Provide the (x, y) coordinate of the cell's center where the given text is located.  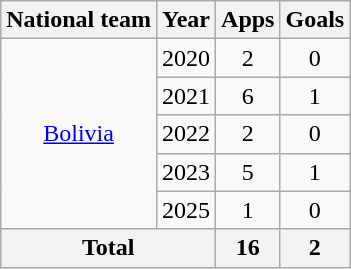
6 (248, 96)
Year (186, 20)
2022 (186, 134)
Apps (248, 20)
Goals (315, 20)
National team (79, 20)
5 (248, 172)
2025 (186, 210)
2023 (186, 172)
16 (248, 248)
2020 (186, 58)
Total (108, 248)
2021 (186, 96)
Bolivia (79, 134)
